Determine the [x, y] coordinate at the center of the cell enclosing the given text.  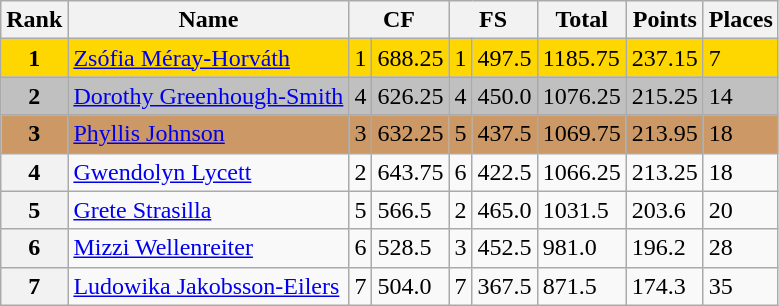
Gwendolyn Lycett [208, 172]
437.5 [504, 134]
FS [493, 20]
452.5 [504, 248]
174.3 [664, 286]
504.0 [410, 286]
Mizzi Wellenreiter [208, 248]
14 [740, 96]
688.25 [410, 58]
367.5 [504, 286]
Ludowika Jakobsson-Eilers [208, 286]
1031.5 [582, 210]
196.2 [664, 248]
203.6 [664, 210]
981.0 [582, 248]
1066.25 [582, 172]
626.25 [410, 96]
213.25 [664, 172]
566.5 [410, 210]
Grete Strasilla [208, 210]
CF [399, 20]
465.0 [504, 210]
Places [740, 20]
1185.75 [582, 58]
643.75 [410, 172]
1069.75 [582, 134]
497.5 [504, 58]
Name [208, 20]
Points [664, 20]
213.95 [664, 134]
237.15 [664, 58]
Dorothy Greenhough-Smith [208, 96]
Rank [34, 20]
632.25 [410, 134]
215.25 [664, 96]
Zsófia Méray-Horváth [208, 58]
28 [740, 248]
20 [740, 210]
1076.25 [582, 96]
422.5 [504, 172]
35 [740, 286]
871.5 [582, 286]
528.5 [410, 248]
Total [582, 20]
Phyllis Johnson [208, 134]
450.0 [504, 96]
